Return [X, Y] of the center of cell containing provided text 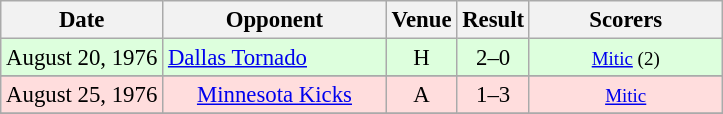
H [422, 58]
August 20, 1976 [82, 58]
Mitic (2) [626, 58]
2–0 [494, 58]
A [422, 95]
Scorers [626, 20]
Venue [422, 20]
Date [82, 20]
Result [494, 20]
Minnesota Kicks [275, 95]
1–3 [494, 95]
Opponent [275, 20]
Mitic [626, 95]
August 25, 1976 [82, 95]
Dallas Tornado [275, 58]
